For the text-containing cell, return its midpoint in [X, Y] coordinate format. 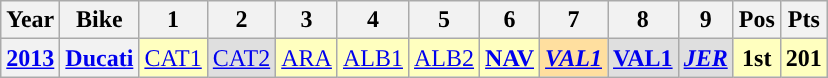
JER [706, 58]
Bike [100, 20]
2 [241, 20]
7 [574, 20]
Pts [804, 20]
1st [756, 58]
Ducati [100, 58]
CAT1 [173, 58]
Pos [756, 20]
5 [444, 20]
NAV [510, 58]
1 [173, 20]
3 [307, 20]
CAT2 [241, 58]
Year [30, 20]
8 [644, 20]
ARA [307, 58]
4 [372, 20]
ALB2 [444, 58]
2013 [30, 58]
6 [510, 20]
9 [706, 20]
201 [804, 58]
ALB1 [372, 58]
